Provide the (X, Y) coordinate of the cell's center where the given text is located.  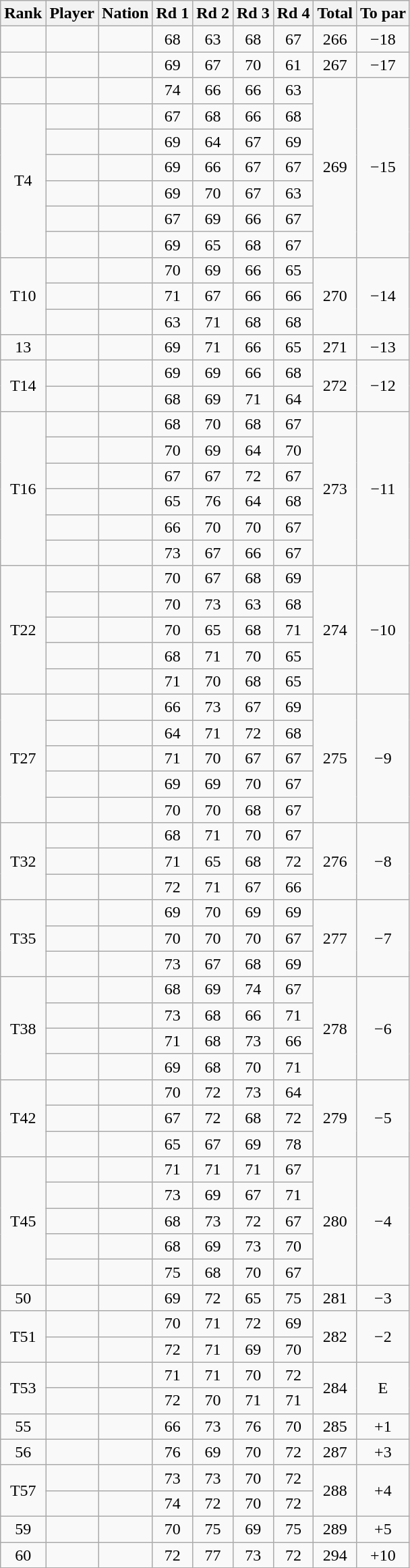
+10 (383, 1555)
279 (335, 1118)
T35 (23, 938)
−13 (383, 348)
E (383, 1388)
−5 (383, 1118)
289 (335, 1529)
270 (335, 296)
269 (335, 167)
Rank (23, 13)
−2 (383, 1336)
294 (335, 1555)
T16 (23, 489)
T45 (23, 1221)
T22 (23, 630)
13 (23, 348)
272 (335, 386)
−3 (383, 1298)
266 (335, 39)
273 (335, 489)
−17 (383, 65)
278 (335, 1028)
288 (335, 1490)
280 (335, 1221)
Rd 2 (213, 13)
−11 (383, 489)
T14 (23, 386)
T53 (23, 1388)
271 (335, 348)
60 (23, 1555)
267 (335, 65)
T38 (23, 1028)
78 (293, 1144)
−12 (383, 386)
56 (23, 1452)
T42 (23, 1118)
+4 (383, 1490)
285 (335, 1426)
T27 (23, 758)
−6 (383, 1028)
282 (335, 1336)
77 (213, 1555)
275 (335, 758)
274 (335, 630)
−7 (383, 938)
Rd 4 (293, 13)
281 (335, 1298)
−18 (383, 39)
287 (335, 1452)
+5 (383, 1529)
−15 (383, 167)
T57 (23, 1490)
−9 (383, 758)
55 (23, 1426)
−14 (383, 296)
Nation (125, 13)
To par (383, 13)
T32 (23, 861)
T4 (23, 180)
61 (293, 65)
T10 (23, 296)
+3 (383, 1452)
276 (335, 861)
T51 (23, 1336)
Total (335, 13)
+1 (383, 1426)
Rd 1 (173, 13)
−8 (383, 861)
50 (23, 1298)
−4 (383, 1221)
Rd 3 (253, 13)
Player (72, 13)
277 (335, 938)
−10 (383, 630)
59 (23, 1529)
284 (335, 1388)
